Return the (x, y) coordinate for the center point of the cell that contains the specified text.  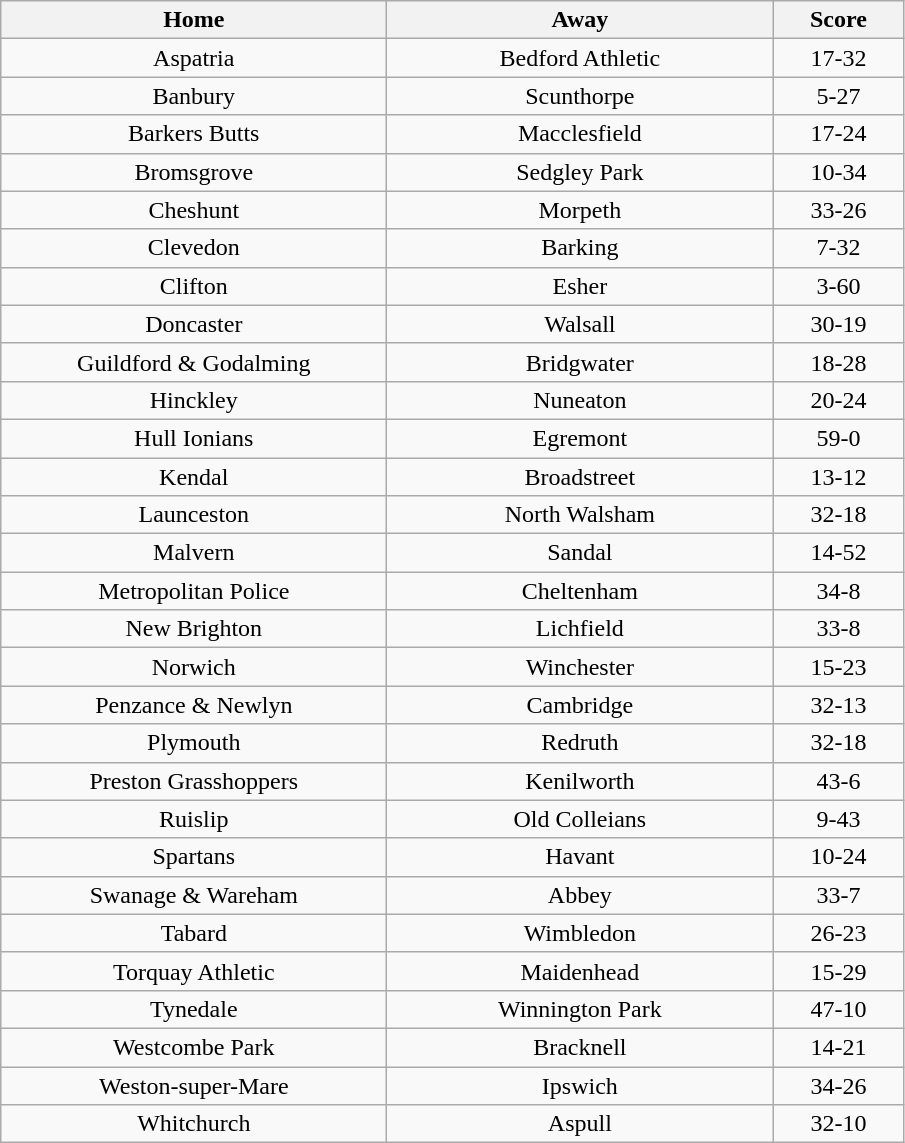
Redruth (580, 743)
15-29 (838, 971)
Banbury (194, 96)
Swanage & Wareham (194, 895)
5-27 (838, 96)
Whitchurch (194, 1124)
Bromsgrove (194, 172)
Away (580, 20)
Plymouth (194, 743)
Weston-super-Mare (194, 1085)
Kendal (194, 477)
Penzance & Newlyn (194, 705)
New Brighton (194, 629)
Havant (580, 857)
Malvern (194, 553)
18-28 (838, 362)
30-19 (838, 324)
Old Colleians (580, 819)
13-12 (838, 477)
North Walsham (580, 515)
47-10 (838, 1009)
15-23 (838, 667)
17-24 (838, 134)
14-52 (838, 553)
Tynedale (194, 1009)
Clifton (194, 286)
Macclesfield (580, 134)
Launceston (194, 515)
20-24 (838, 400)
34-8 (838, 591)
26-23 (838, 933)
10-34 (838, 172)
Morpeth (580, 210)
Cambridge (580, 705)
10-24 (838, 857)
Barkers Butts (194, 134)
Metropolitan Police (194, 591)
43-6 (838, 781)
14-21 (838, 1047)
Norwich (194, 667)
3-60 (838, 286)
Wimbledon (580, 933)
Broadstreet (580, 477)
Esher (580, 286)
Clevedon (194, 248)
Kenilworth (580, 781)
Winnington Park (580, 1009)
Egremont (580, 438)
Sandal (580, 553)
Walsall (580, 324)
Ipswich (580, 1085)
Barking (580, 248)
34-26 (838, 1085)
33-26 (838, 210)
Nuneaton (580, 400)
Maidenhead (580, 971)
32-13 (838, 705)
Aspatria (194, 58)
Bridgwater (580, 362)
Home (194, 20)
Spartans (194, 857)
Hull Ionians (194, 438)
Winchester (580, 667)
Guildford & Godalming (194, 362)
Doncaster (194, 324)
9-43 (838, 819)
Sedgley Park (580, 172)
Tabard (194, 933)
Westcombe Park (194, 1047)
Score (838, 20)
33-8 (838, 629)
Cheshunt (194, 210)
Ruislip (194, 819)
Cheltenham (580, 591)
Abbey (580, 895)
7-32 (838, 248)
Scunthorpe (580, 96)
59-0 (838, 438)
Torquay Athletic (194, 971)
Hinckley (194, 400)
32-10 (838, 1124)
Lichfield (580, 629)
Aspull (580, 1124)
Preston Grasshoppers (194, 781)
Bedford Athletic (580, 58)
Bracknell (580, 1047)
33-7 (838, 895)
17-32 (838, 58)
